Extract the [x, y] coordinate from the center of the cell holding the provided text.  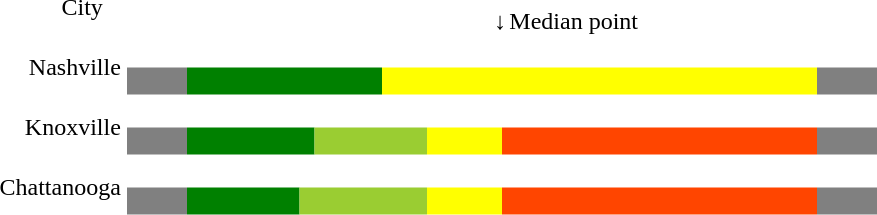
Median point [693, 22]
↓ [502, 22]
